Pinpoint the cell where the given text exists, returning its (x, y) midpoint coordinate. 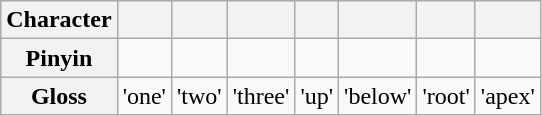
'three' (261, 96)
'root' (446, 96)
'up' (317, 96)
'apex' (508, 96)
'below' (378, 96)
'one' (144, 96)
'two' (199, 96)
Character (59, 20)
Pinyin (59, 58)
Gloss (59, 96)
